From the cell containing the given text, extract its center point as [X, Y] coordinate. 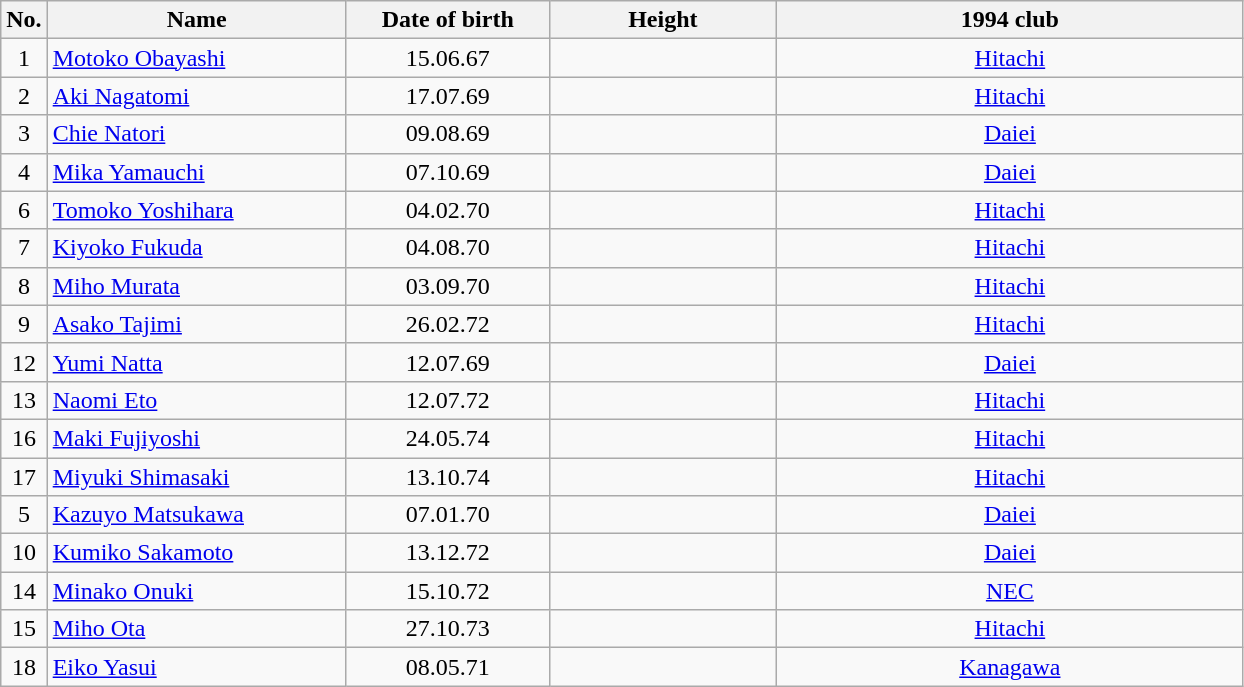
07.01.70 [448, 515]
03.09.70 [448, 286]
Miho Ota [196, 629]
13.12.72 [448, 553]
13 [24, 400]
Date of birth [448, 20]
No. [24, 20]
Kazuyo Matsukawa [196, 515]
09.08.69 [448, 134]
Kumiko Sakamoto [196, 553]
1 [24, 58]
14 [24, 591]
7 [24, 248]
Kanagawa [1010, 667]
2 [24, 96]
Mika Yamauchi [196, 172]
Minako Onuki [196, 591]
27.10.73 [448, 629]
Miho Murata [196, 286]
08.05.71 [448, 667]
26.02.72 [448, 324]
17 [24, 477]
10 [24, 553]
Asako Tajimi [196, 324]
24.05.74 [448, 438]
Eiko Yasui [196, 667]
12 [24, 362]
9 [24, 324]
Chie Natori [196, 134]
12.07.72 [448, 400]
Miyuki Shimasaki [196, 477]
NEC [1010, 591]
12.07.69 [448, 362]
04.08.70 [448, 248]
6 [24, 210]
07.10.69 [448, 172]
15 [24, 629]
Motoko Obayashi [196, 58]
18 [24, 667]
Name [196, 20]
1994 club [1010, 20]
Maki Fujiyoshi [196, 438]
Height [662, 20]
15.06.67 [448, 58]
04.02.70 [448, 210]
Naomi Eto [196, 400]
13.10.74 [448, 477]
Tomoko Yoshihara [196, 210]
15.10.72 [448, 591]
16 [24, 438]
Aki Nagatomi [196, 96]
4 [24, 172]
5 [24, 515]
3 [24, 134]
Kiyoko Fukuda [196, 248]
17.07.69 [448, 96]
Yumi Natta [196, 362]
8 [24, 286]
